Detect which cell encompasses the target text, then output its (X, Y) center coordinate. 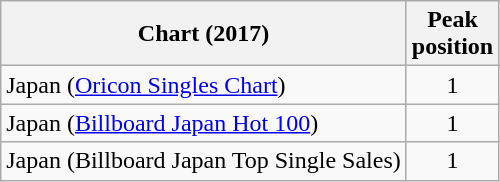
Japan (Oricon Singles Chart) (204, 85)
Japan (Billboard Japan Hot 100) (204, 123)
Chart (2017) (204, 34)
Peakposition (452, 34)
Japan (Billboard Japan Top Single Sales) (204, 161)
